Pinpoint the cell where the given text exists, returning its [X, Y] midpoint coordinate. 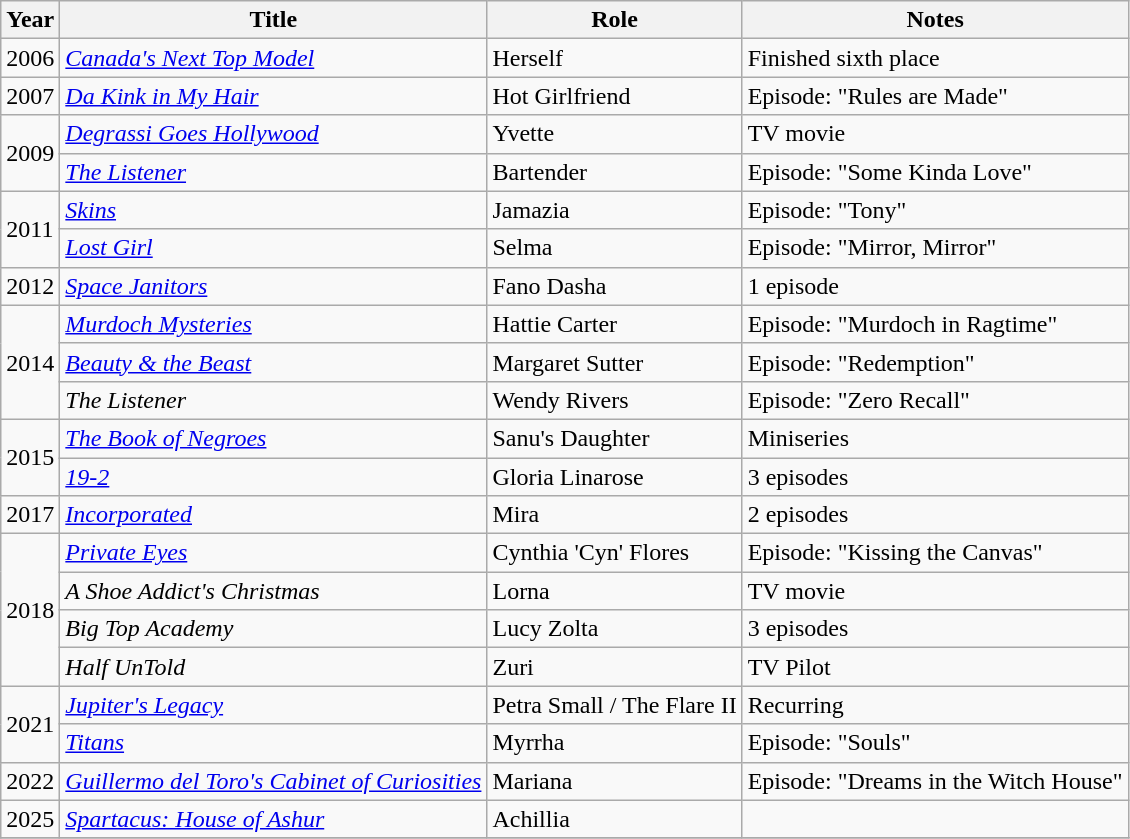
2012 [30, 286]
Murdoch Mysteries [274, 324]
Half UnTold [274, 667]
TV Pilot [935, 667]
Myrrha [614, 743]
Cynthia 'Cyn' Flores [614, 553]
Gloria Linarose [614, 477]
Herself [614, 58]
2007 [30, 96]
Canada's Next Top Model [274, 58]
2025 [30, 819]
Finished sixth place [935, 58]
Petra Small / The Flare II [614, 705]
Role [614, 20]
Episode: "Some Kinda Love" [935, 172]
The Book of Negroes [274, 438]
Fano Dasha [614, 286]
2015 [30, 457]
Episode: "Redemption" [935, 362]
Hot Girlfriend [614, 96]
Bartender [614, 172]
Beauty & the Beast [274, 362]
Mariana [614, 781]
Private Eyes [274, 553]
Hattie Carter [614, 324]
Margaret Sutter [614, 362]
2 episodes [935, 515]
Lost Girl [274, 248]
Episode: "Zero Recall" [935, 400]
Year [30, 20]
Yvette [614, 134]
Achillia [614, 819]
Episode: "Mirror, Mirror" [935, 248]
Notes [935, 20]
2021 [30, 724]
Episode: "Rules are Made" [935, 96]
Space Janitors [274, 286]
2006 [30, 58]
Title [274, 20]
Jupiter's Legacy [274, 705]
2009 [30, 153]
Wendy Rivers [614, 400]
Sanu's Daughter [614, 438]
2011 [30, 229]
Skins [274, 210]
A Shoe Addict's Christmas [274, 591]
19-2 [274, 477]
2017 [30, 515]
Selma [614, 248]
Titans [274, 743]
2022 [30, 781]
Incorporated [274, 515]
Lucy Zolta [614, 629]
Da Kink in My Hair [274, 96]
1 episode [935, 286]
Episode: "Dreams in the Witch House" [935, 781]
Lorna [614, 591]
Episode: "Souls" [935, 743]
Mira [614, 515]
Zuri [614, 667]
Episode: "Tony" [935, 210]
2014 [30, 362]
Jamazia [614, 210]
Guillermo del Toro's Cabinet of Curiosities [274, 781]
Episode: "Murdoch in Ragtime" [935, 324]
Degrassi Goes Hollywood [274, 134]
Episode: "Kissing the Canvas" [935, 553]
Big Top Academy [274, 629]
2018 [30, 610]
Spartacus: House of Ashur [274, 819]
Miniseries [935, 438]
Recurring [935, 705]
